Output the [x, y] coordinate of the center of the cell containing the given text.  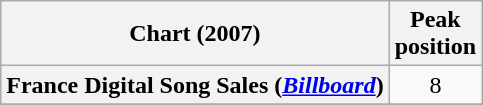
France Digital Song Sales (Billboard) [195, 85]
Peakposition [435, 34]
8 [435, 85]
Chart (2007) [195, 34]
